Pinpoint the cell where the given text exists, returning its (X, Y) midpoint coordinate. 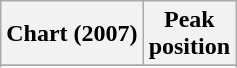
Peakposition (189, 34)
Chart (2007) (72, 34)
